Provide the [x, y] coordinate of the cell's center where the given text is located.  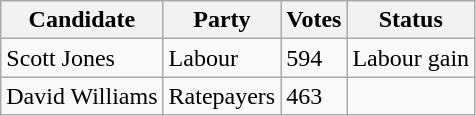
Labour [222, 58]
Ratepayers [222, 96]
David Williams [82, 96]
Candidate [82, 20]
594 [314, 58]
Votes [314, 20]
Party [222, 20]
463 [314, 96]
Labour gain [411, 58]
Status [411, 20]
Scott Jones [82, 58]
